Return the (X, Y) coordinate for the center point of the cell that contains the specified text.  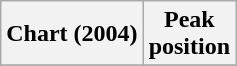
Chart (2004) (72, 34)
Peakposition (189, 34)
